Extract the (X, Y) coordinate from the center of the cell holding the provided text.  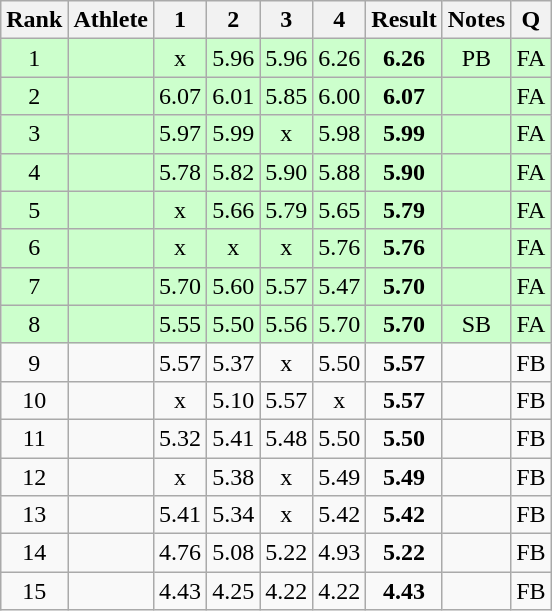
9 (34, 362)
5.10 (234, 400)
5.98 (340, 134)
11 (34, 438)
7 (34, 286)
5.60 (234, 286)
4.76 (180, 553)
5.82 (234, 172)
5.85 (286, 96)
Result (404, 20)
5.37 (234, 362)
5.47 (340, 286)
5.78 (180, 172)
5 (34, 210)
6.00 (340, 96)
6.01 (234, 96)
Rank (34, 20)
Notes (476, 20)
5.88 (340, 172)
5.48 (286, 438)
15 (34, 591)
5.56 (286, 324)
14 (34, 553)
6 (34, 248)
Athlete (111, 20)
5.38 (234, 477)
4.25 (234, 591)
5.97 (180, 134)
5.34 (234, 515)
10 (34, 400)
Q (531, 20)
5.32 (180, 438)
PB (476, 58)
5.65 (340, 210)
5.66 (234, 210)
12 (34, 477)
5.08 (234, 553)
4.93 (340, 553)
5.55 (180, 324)
8 (34, 324)
SB (476, 324)
13 (34, 515)
